Capture the cell that displays the provided text and extract its [X, Y] central coordinate. 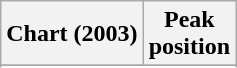
Chart (2003) [72, 34]
Peakposition [189, 34]
